Return (x, y) of the center of cell containing provided text 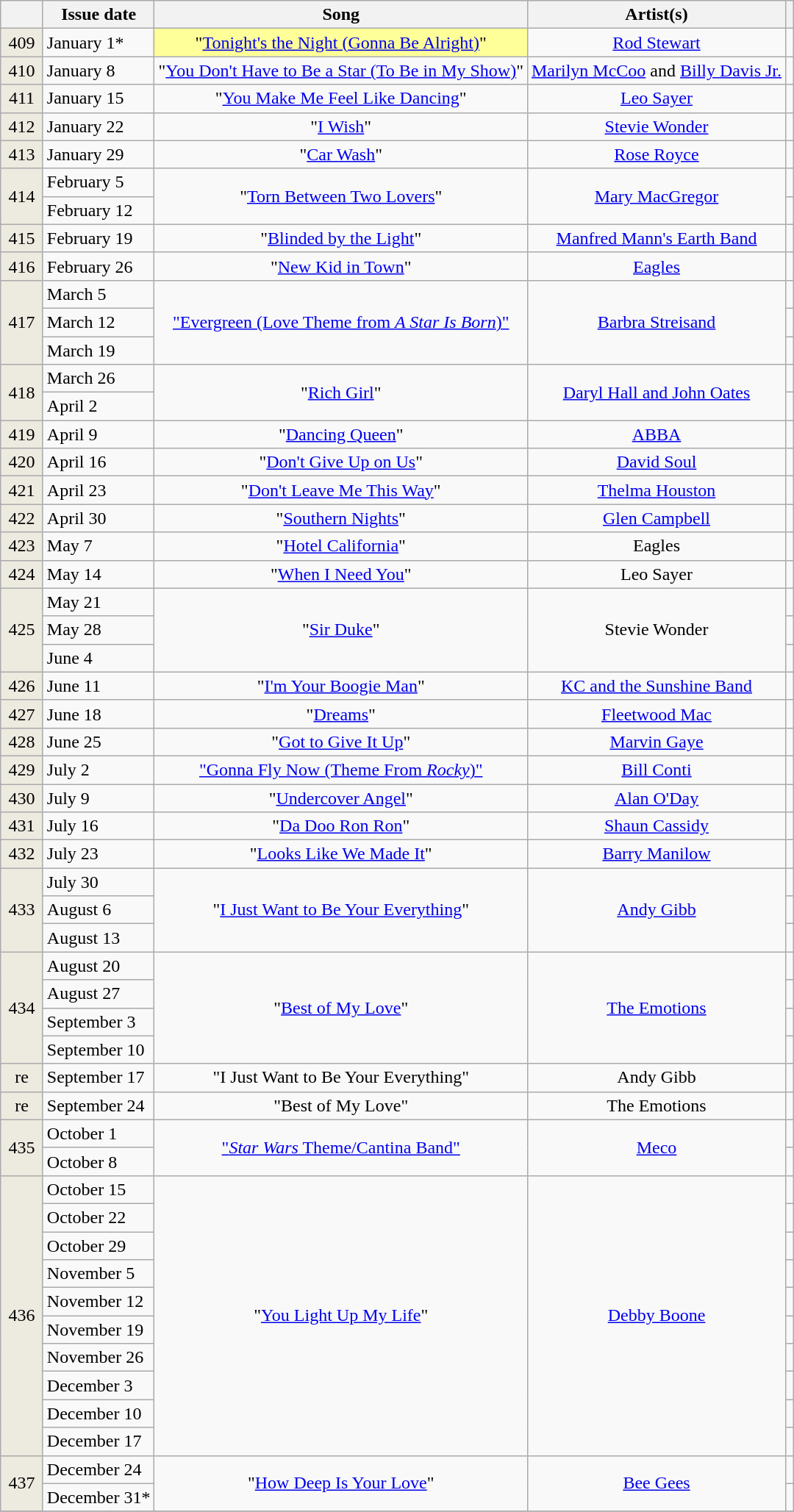
April 23 (99, 490)
February 19 (99, 238)
February 12 (99, 210)
Alan O'Day (656, 798)
April 16 (99, 462)
Barbra Streisand (656, 322)
417 (22, 322)
June 18 (99, 714)
March 19 (99, 351)
"I Wish" (341, 126)
409 (22, 43)
"Tonight's the Night (Gonna Be Alright)" (341, 43)
"Looks Like We Made It" (341, 854)
421 (22, 490)
Rod Stewart (656, 43)
July 16 (99, 826)
Fleetwood Mac (656, 714)
"New Kid in Town" (341, 266)
June 4 (99, 658)
December 31* (99, 1497)
"When I Need You" (341, 574)
432 (22, 854)
Artist(s) (656, 15)
427 (22, 714)
January 22 (99, 126)
Daryl Hall and John Oates (656, 393)
October 29 (99, 1246)
March 12 (99, 322)
429 (22, 770)
"You Make Me Feel Like Dancing" (341, 98)
"Blinded by the Light" (341, 238)
"Sir Duke" (341, 630)
October 15 (99, 1189)
Manfred Mann's Earth Band (656, 238)
February 5 (99, 182)
May 21 (99, 602)
420 (22, 462)
"Star Wars Theme/Cantina Band" (341, 1147)
September 24 (99, 1106)
Barry Manilow (656, 854)
Mary MacGregor (656, 196)
Issue date (99, 15)
May 14 (99, 574)
"Hotel California" (341, 546)
August 20 (99, 966)
Bee Gees (656, 1483)
July 2 (99, 770)
September 3 (99, 1022)
415 (22, 238)
September 10 (99, 1050)
January 15 (99, 98)
425 (22, 630)
April 9 (99, 434)
434 (22, 1008)
April 30 (99, 518)
413 (22, 154)
"You Don't Have to Be a Star (To Be in My Show)" (341, 71)
"Torn Between Two Lovers" (341, 196)
November 19 (99, 1330)
Song (341, 15)
December 24 (99, 1469)
"Car Wash" (341, 154)
"How Deep Is Your Love" (341, 1483)
Debby Boone (656, 1316)
"I'm Your Boogie Man" (341, 686)
December 10 (99, 1414)
March 26 (99, 379)
411 (22, 98)
"Evergreen (Love Theme from A Star Is Born)" (341, 322)
Marvin Gaye (656, 742)
July 30 (99, 882)
"Got to Give It Up" (341, 742)
435 (22, 1147)
"Rich Girl" (341, 393)
May 28 (99, 630)
December 3 (99, 1386)
"Dreams" (341, 714)
430 (22, 798)
431 (22, 826)
November 12 (99, 1302)
426 (22, 686)
Marilyn McCoo and Billy Davis Jr. (656, 71)
424 (22, 574)
April 2 (99, 406)
"Dancing Queen" (341, 434)
436 (22, 1316)
428 (22, 742)
January 8 (99, 71)
June 25 (99, 742)
July 9 (99, 798)
September 17 (99, 1078)
Thelma Houston (656, 490)
June 11 (99, 686)
"Don't Leave Me This Way" (341, 490)
August 27 (99, 994)
416 (22, 266)
July 23 (99, 854)
437 (22, 1483)
Meco (656, 1147)
"Da Doo Ron Ron" (341, 826)
January 29 (99, 154)
422 (22, 518)
433 (22, 910)
KC and the Sunshine Band (656, 686)
Bill Conti (656, 770)
December 17 (99, 1441)
November 5 (99, 1274)
August 6 (99, 910)
419 (22, 434)
423 (22, 546)
"Don't Give Up on Us" (341, 462)
ABBA (656, 434)
418 (22, 393)
February 26 (99, 266)
October 22 (99, 1217)
410 (22, 71)
August 13 (99, 938)
Glen Campbell (656, 518)
October 1 (99, 1133)
"Gonna Fly Now (Theme From Rocky)" (341, 770)
November 26 (99, 1358)
Rose Royce (656, 154)
January 1* (99, 43)
"You Light Up My Life" (341, 1316)
March 5 (99, 294)
"Southern Nights" (341, 518)
May 7 (99, 546)
October 8 (99, 1161)
414 (22, 196)
Shaun Cassidy (656, 826)
"Undercover Angel" (341, 798)
412 (22, 126)
David Soul (656, 462)
